Identify which cell holds the provided text, then report its [X, Y] central coordinate. 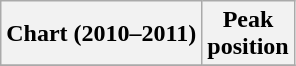
Chart (2010–2011) [102, 34]
Peakposition [248, 34]
